For the text-containing cell, return its midpoint in (x, y) coordinate format. 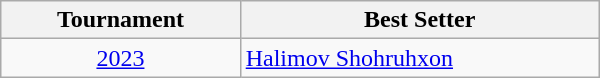
2023 (120, 58)
Best Setter (420, 20)
Halimov Shohruhxon (420, 58)
Tournament (120, 20)
